Find where the given text appears and provide that cell's center as (x, y) coordinate. 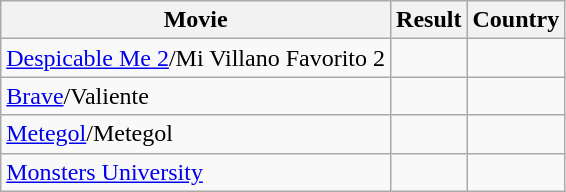
Despicable Me 2/Mi Villano Favorito 2 (196, 58)
Country (516, 20)
Monsters University (196, 172)
Brave/Valiente (196, 96)
Result (429, 20)
Metegol/Metegol (196, 134)
Movie (196, 20)
